Detect which cell encompasses the target text, then output its (x, y) center coordinate. 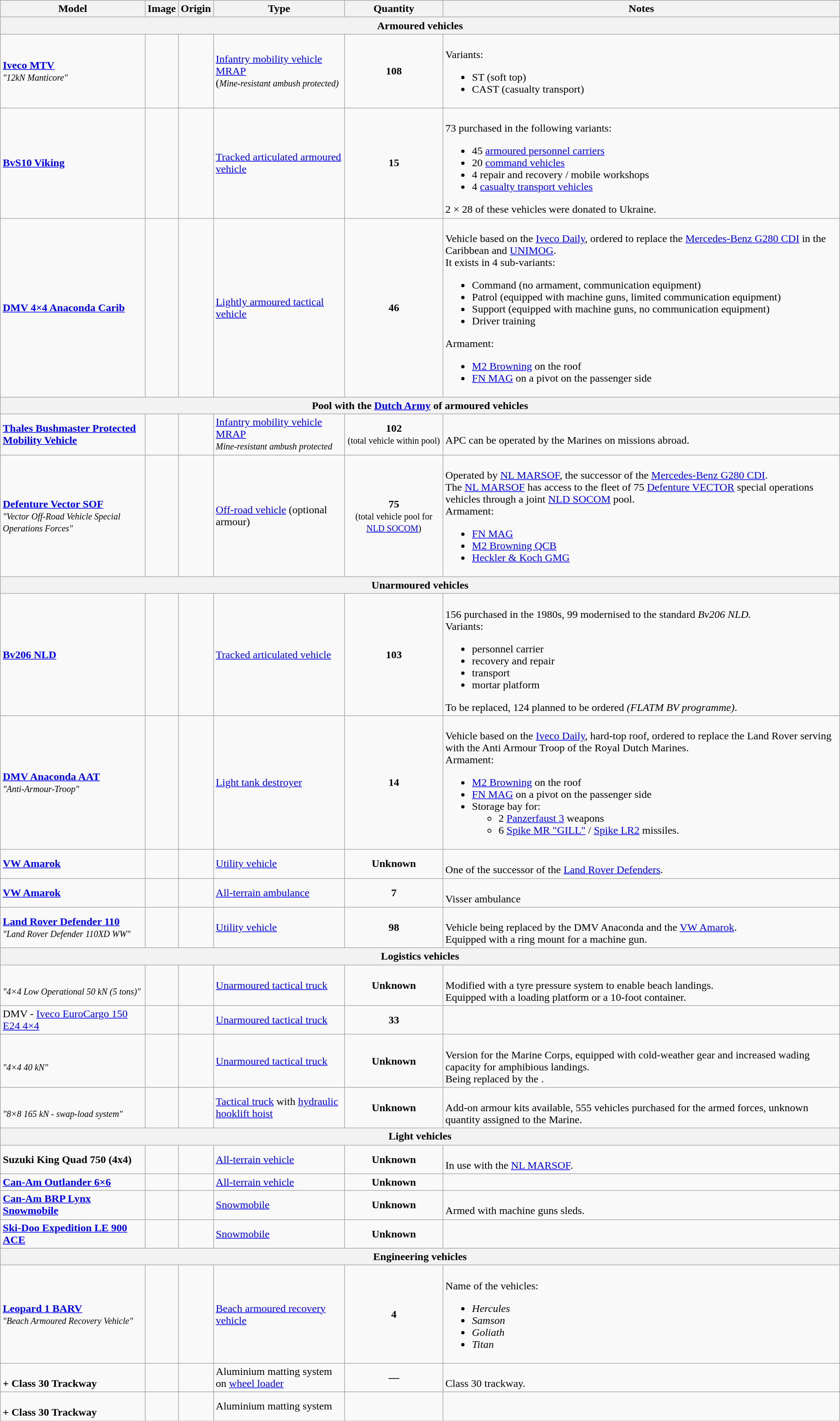
102(total vehicle within pool) (394, 434)
Class 30 trackway. (642, 1378)
Light vehicles (420, 1136)
103 (394, 654)
Quantity (394, 9)
Infantry mobility vehicleMRAP(Mine-resistant ambush protected) (279, 71)
Origin (196, 9)
"8×8 165 kN - swap-load system" (73, 1108)
Unarmoured vehicles (420, 585)
Ski-Doo Expedition LE 900 ACE (73, 1234)
Name of the vehicles:HerculesSamsonGoliathTitan (642, 1314)
Off-road vehicle (optional armour) (279, 516)
Image (161, 9)
"4×4 40 kN" (73, 1061)
Logistics vehicles (420, 956)
Pool with the Dutch Army of armoured vehicles (420, 406)
One of the successor of the Land Rover Defenders. (642, 863)
— (394, 1378)
"4×4 Low Operational 50 kN (5 tons)" (73, 985)
Type (279, 9)
14 (394, 782)
7 (394, 893)
4 (394, 1314)
Aluminium matting system on wheel loader (279, 1378)
Can-Am Outlander 6×6 (73, 1182)
Visser ambulance (642, 893)
Notes (642, 9)
33 (394, 1020)
Suzuki King Quad 750 (4x4) (73, 1159)
98 (394, 928)
In use with the NL MARSOF. (642, 1159)
Modified with a tyre pressure system to enable beach landings.Equipped with a loading platform or a 10-foot container. (642, 985)
Infantry mobility vehicleMRAPMine-resistant ambush protected (279, 434)
APC can be operated by the Marines on missions abroad. (642, 434)
15 (394, 163)
DMV 4×4 Anaconda Carib (73, 308)
Model (73, 9)
Lightly armoured tactical vehicle (279, 308)
DMV - Iveco EuroCargo 150 E24 4×4 (73, 1020)
108 (394, 71)
Can-Am BRP Lynx Snowmobile (73, 1205)
Thales Bushmaster Protected Mobility Vehicle (73, 434)
Bv206 NLD (73, 654)
Defenture Vector SOF"Vector Off-Road Vehicle Special Operations Forces" (73, 516)
Tracked articulated vehicle (279, 654)
46 (394, 308)
Beach armoured recovery vehicle (279, 1314)
Leopard 1 BARV"Beach Armoured Recovery Vehicle" (73, 1314)
DMV Anaconda AAT"Anti-Armour-Troop" (73, 782)
Armed with machine guns sleds. (642, 1205)
All-terrain ambulance (279, 893)
Aluminium matting system (279, 1406)
Engineering vehicles (420, 1257)
Tracked articulated armoured vehicle (279, 163)
Version for the Marine Corps, equipped with cold-weather gear and increased wading capacity for amphibious landings.Being replaced by the . (642, 1061)
Armoured vehicles (420, 26)
Vehicle being replaced by the DMV Anaconda and the VW Amarok.Equipped with a ring mount for a machine gun. (642, 928)
75(total vehicle pool for NLD SOCOM) (394, 516)
Variants:ST (soft top)CAST (casualty transport) (642, 71)
BvS10 Viking (73, 163)
Land Rover Defender 110"Land Rover Defender 110XD WW" (73, 928)
Tactical truck with hydraulic hooklift hoist (279, 1108)
Light tank destroyer (279, 782)
Iveco MTV"12kN Manticore" (73, 71)
Add-on armour kits available, 555 vehicles purchased for the armed forces, unknown quantity assigned to the Marine. (642, 1108)
